Locate the cell with the specified text and output its (X, Y) center coordinate. 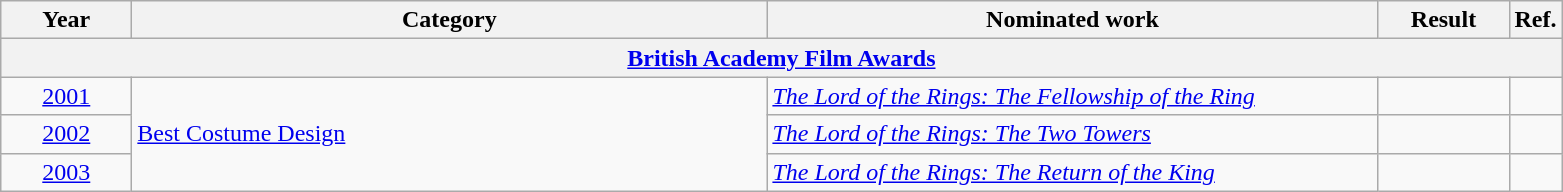
The Lord of the Rings: The Two Towers (1072, 134)
British Academy Film Awards (782, 58)
The Lord of the Rings: The Fellowship of the Ring (1072, 96)
Year (66, 20)
Best Costume Design (450, 134)
2001 (66, 96)
2003 (66, 172)
Category (450, 20)
Ref. (1536, 20)
2002 (66, 134)
Result (1444, 20)
The Lord of the Rings: The Return of the King (1072, 172)
Nominated work (1072, 20)
